Search for the cell housing the specified text and yield its (x, y) center coordinate. 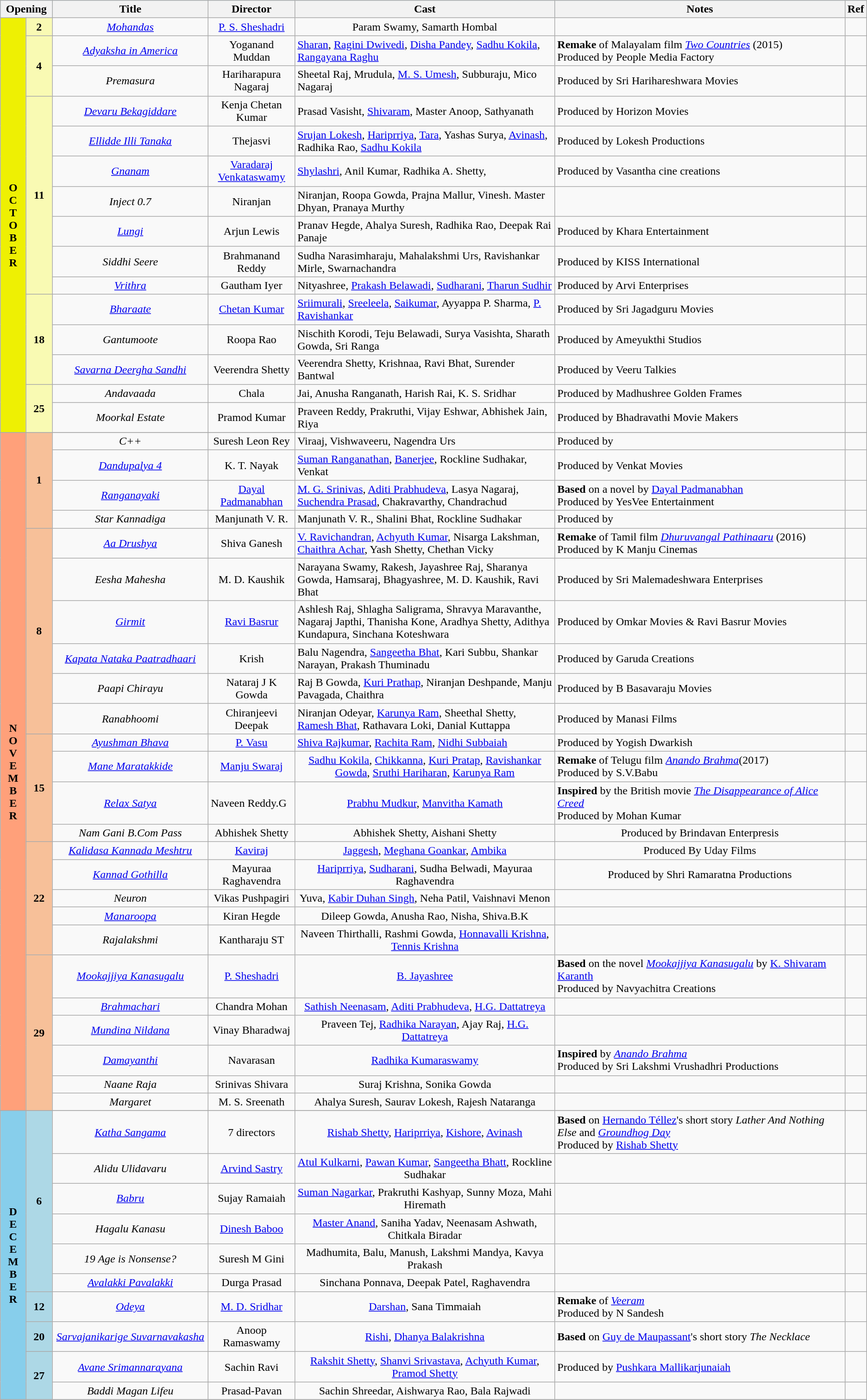
Praveen Reddy, Prakruthi, Vijay Eshwar, Abhishek Jain, Riya (425, 418)
Gnanam (131, 171)
Title (131, 9)
Paapi Chirayu (131, 688)
22 (39, 898)
Rajalakshmi (131, 940)
Alidu Ulidavaru (131, 1168)
Yuva, Kabir Duhan Singh, Neha Patil, Vaishnavi Menon (425, 898)
Notes (700, 9)
Adyaksha in America (131, 51)
Ayushman Bhava (131, 742)
Atul Kulkarni, Pawan Kumar, Sangeetha Bhatt, Rockline Sudhakar (425, 1168)
Dandupalya 4 (131, 465)
Kapata Nataka Paatradhaari (131, 659)
P. Vasu (252, 742)
Veerendra Shetty (252, 370)
Based on Hernando Téllez's short story Lather And Nothing Else and Groundhog Day Produced by Rishab Shetty (700, 1132)
Produced by KISS International (700, 261)
Aa Drushya (131, 543)
Suresh M Gini (252, 1259)
Vrithra (131, 285)
Navarasan (252, 1061)
Director (252, 9)
Manju Swaraj (252, 766)
Nam Gani B.Com Pass (131, 833)
Madhumita, Balu, Manush, Lakshmi Mandya, Kavya Prakash (425, 1259)
Kenja Chetan Kumar (252, 111)
Produced by Horizon Movies (700, 111)
Eesha Mahesha (131, 579)
Naveen Reddy.G (252, 803)
Kannad Gothilla (131, 874)
Vinay Bharadwaj (252, 1030)
Shiva Ganesh (252, 543)
Savarna Deergha Sandhi (131, 370)
Gautham Iyer (252, 285)
Inspired by Anando BrahmaProduced by Sri Lakshmi Vrushadhri Productions (700, 1061)
Remake of Tamil film Dhuruvangal Pathinaaru (2016) Produced by K Manju Cinemas (700, 543)
M. D. Sridhar (252, 1307)
Devaru Bekagiddare (131, 111)
K. T. Nayak (252, 465)
Narayana Swamy, Rakesh, Jayashree Raj, Sharanya Gowda, Hamsaraj, Bhagyashree, M. D. Kaushik, Ravi Bhat (425, 579)
V. Ravichandran, Achyuth Kumar, Nisarga Lakshman, Chaithra Achar, Yash Shetty, Chethan Vicky (425, 543)
Prasad-Pavan (252, 1391)
Ranganayaki (131, 496)
P. Sheshadri (252, 976)
Niranjan (252, 201)
Relax Satya (131, 803)
Srujan Lokesh, Hariprriya, Tara, Yashas Surya, Avinash, Radhika Rao, Sadhu Kokila (425, 141)
Mundina Nildana (131, 1030)
Param Swamy, Samarth Hombal (425, 27)
Lungi (131, 232)
Anoop Ramaswamy (252, 1337)
Manjunath V. R., Shalini Bhat, Rockline Sudhakar (425, 519)
Produced by Arvi Enterprises (700, 285)
Kalidasa Kannada Meshtru (131, 851)
Yoganand Muddan (252, 51)
Mohandas (131, 27)
Rishab Shetty, Hariprriya, Kishore, Avinash (425, 1132)
Sudha Narasimharaju, Mahalakshmi Urs, Ravishankar Mirle, Swarnachandra (425, 261)
Sachin Shreedar, Aishwarya Rao, Bala Rajwadi (425, 1391)
Remake of Veeram Produced by N Sandesh (700, 1307)
Suraj Krishna, Sonika Gowda (425, 1084)
Produced By Uday Films (700, 851)
Produced by Manasi Films (700, 719)
NOVEMBER (13, 772)
Produced by Ameyukthi Studios (700, 339)
Mookajjiya Kanasugalu (131, 976)
Niranjan Odeyar, Karunya Ram, Sheethal Shetty, Ramesh Bhat, Rathavara Loki, Danial Kuttappa (425, 719)
Rakshit Shetty, Shanvi Srivastava, Achyuth Kumar, Pramod Shetty (425, 1367)
Margaret (131, 1102)
Jai, Anusha Ranganath, Harish Rai, K. S. Sridhar (425, 394)
Avane Srimannarayana (131, 1367)
29 (39, 1033)
Dinesh Baboo (252, 1228)
27 (39, 1375)
Cast (425, 9)
Produced by Venkat Movies (700, 465)
Naane Raja (131, 1084)
Sathish Neenasam, Aditi Prabhudeva, H.G. Dattatreya (425, 1006)
Balu Nagendra, Sangeetha Bhat, Kari Subbu, Shankar Narayan, Prakash Thuminadu (425, 659)
Suman Ranganathan, Banerjee, Rockline Sudhakar, Venkat (425, 465)
Inspired by the British movie The Disappearance of Alice Creed Produced by Mohan Kumar (700, 803)
Suresh Leon Rey (252, 441)
Babru (131, 1199)
4 (39, 66)
M. D. Kaushik (252, 579)
Moorkal Estate (131, 418)
Hariharapura Nagaraj (252, 81)
Krish (252, 659)
Veerendra Shetty, Krishnaa, Ravi Bhat, Surender Bantwal (425, 370)
Sheetal Raj, Mrudula, M. S. Umesh, Subburaju, Mico Nagaraj (425, 81)
Produced by B Basavaraju Movies (700, 688)
Sarvajanikarige Suvarnavakasha (131, 1337)
Sadhu Kokila, Chikkanna, Kuri Pratap, Ravishankar Gowda, Sruthi Hariharan, Karunya Ram (425, 766)
Manjunath V. R. (252, 519)
Sujay Ramaiah (252, 1199)
M. G. Srinivas, Aditi Prabhudeva, Lasya Nagaraj, Suchendra Prasad, Chakravarthy, Chandrachud (425, 496)
Suman Nagarkar, Prakruthi Kashyap, Sunny Moza, Mahi Hiremath (425, 1199)
Kiran Hegde (252, 916)
Opening (26, 9)
Srinivas Shivara (252, 1084)
Rishi, Dhanya Balakrishna (425, 1337)
Odeya (131, 1307)
Produced by Pushkara Mallikarjunaiah (700, 1367)
Durga Prasad (252, 1283)
12 (39, 1307)
Ref (856, 9)
Produced by Garuda Creations (700, 659)
Hariprriya, Sudharani, Sudha Belwadi, Mayuraa Raghavendra (425, 874)
Chandra Mohan (252, 1006)
Ashlesh Raj, Shlagha Saligrama, Shravya Maravanthe, Nagaraj Japthi, Thanisha Kone, Aradhya Shetty, Adithya Kundapura, Sinchana Koteshwara (425, 622)
Remake of Telugu film Anando Brahma(2017)Produced by S.V.Babu (700, 766)
Sinchana Ponnava, Deepak Patel, Raghavendra (425, 1283)
Inject 0.7 (131, 201)
Girmit (131, 622)
Shiva Rajkumar, Rachita Ram, Nidhi Subbaiah (425, 742)
Bharaate (131, 309)
C++ (131, 441)
Ranabhoomi (131, 719)
Niranjan, Roopa Gowda, Prajna Mallur, Vinesh. Master Dhyan, Pranaya Murthy (425, 201)
Ravi Basrur (252, 622)
Based on a novel by Dayal PadmanabhanProduced by YesVee Entertainment (700, 496)
Produced by Sri Jagadguru Movies (700, 309)
Damayanthi (131, 1061)
Based on the novel Mookajjiya Kanasugalu by K. Shivaram KaranthProduced by Navyachitra Creations (700, 976)
Based on Guy de Maupassant's short story The Necklace (700, 1337)
8 (39, 631)
Chala (252, 394)
Abhishek Shetty, Aishani Shetty (425, 833)
Pramod Kumar (252, 418)
Kaviraj (252, 851)
Arvind Sastry (252, 1168)
Manaroopa (131, 916)
Master Anand, Saniha Yadav, Neenasam Ashwath, Chitkala Biradar (425, 1228)
Abhishek Shetty (252, 833)
Raj B Gowda, Kuri Prathap, Niranjan Deshpande, Manju Pavagada, Chaithra (425, 688)
Brahmanand Reddy (252, 261)
Ahalya Suresh, Saurav Lokesh, Rajesh Nataranga (425, 1102)
Jaggesh, Meghana Goankar, Ambika (425, 851)
DECEMBER (13, 1255)
Nischith Korodi, Teju Belawadi, Surya Vasishta, Sharath Gowda, Sri Ranga (425, 339)
15 (39, 787)
Produced by Madhushree Golden Frames (700, 394)
Mane Maratakkide (131, 766)
Chiranjeevi Deepak (252, 719)
25 (39, 408)
Sharan, Ragini Dwivedi, Disha Pandey, Sadhu Kokila, Rangayana Raghu (425, 51)
Arjun Lewis (252, 232)
Produced by Shri Ramaratna Productions (700, 874)
Dileep Gowda, Anusha Rao, Nisha, Shiva.B.K (425, 916)
Produced by Omkar Movies & Ravi Basrur Movies (700, 622)
18 (39, 339)
Roopa Rao (252, 339)
19 Age is Nonsense? (131, 1259)
Viraaj, Vishwaveeru, Nagendra Urs (425, 441)
Nityashree, Prakash Belawadi, Sudharani, Tharun Sudhir (425, 285)
Produced by Veeru Talkies (700, 370)
Pranav Hegde, Ahalya Suresh, Radhika Rao, Deepak Rai Panaje (425, 232)
1 (39, 480)
OCTOBER (13, 225)
Vikas Pushpagiri (252, 898)
2 (39, 27)
Produced by Sri Malemadeshwara Enterprises (700, 579)
Hagalu Kanasu (131, 1228)
Remake of Malayalam film Two Countries (2015) Produced by People Media Factory (700, 51)
Shylashri, Anil Kumar, Radhika A. Shetty, (425, 171)
6 (39, 1201)
Produced by Yogish Dwarkish (700, 742)
7 directors (252, 1132)
Sachin Ravi (252, 1367)
Produced by Lokesh Productions (700, 141)
Dayal Padmanabhan (252, 496)
Radhika Kumaraswamy (425, 1061)
Prabhu Mudkur, Manvitha Kamath (425, 803)
Katha Sangama (131, 1132)
P. S. Sheshadri (252, 27)
Produced by Sri Harihareshwara Movies (700, 81)
Sriimurali, Sreeleela, Saikumar, Ayyappa P. Sharma, P. Ravishankar (425, 309)
M. S. Sreenath (252, 1102)
Produced by Khara Entertainment (700, 232)
Nataraj J K Gowda (252, 688)
Thejasvi (252, 141)
Produced by Vasantha cine creations (700, 171)
Baddi Magan Lifeu (131, 1391)
Mayuraa Raghavendra (252, 874)
Siddhi Seere (131, 261)
Chetan Kumar (252, 309)
Naveen Thirthalli, Rashmi Gowda, Honnavalli Krishna, Tennis Krishna (425, 940)
Praveen Tej, Radhika Narayan, Ajay Raj, H.G. Dattatreya (425, 1030)
B. Jayashree (425, 976)
Brahmachari (131, 1006)
Darshan, Sana Timmaiah (425, 1307)
Ellidde Illi Tanaka (131, 141)
Varadaraj Venkataswamy (252, 171)
Produced by Brindavan Enterpresis (700, 833)
Prasad Vasisht, Shivaram, Master Anoop, Sathyanath (425, 111)
11 (39, 195)
20 (39, 1337)
Andavaada (131, 394)
Neuron (131, 898)
Premasura (131, 81)
Gantumoote (131, 339)
Kantharaju ST (252, 940)
Avalakki Pavalakki (131, 1283)
Produced by Bhadravathi Movie Makers (700, 418)
Star Kannadiga (131, 519)
